Detect which cell encompasses the target text, then output its (X, Y) center coordinate. 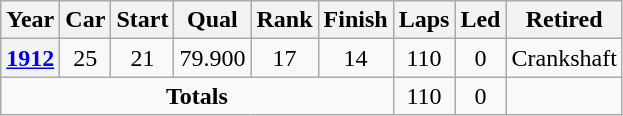
Crankshaft (564, 58)
Start (142, 20)
Led (480, 20)
79.900 (212, 58)
Retired (564, 20)
14 (356, 58)
Totals (197, 96)
17 (284, 58)
Finish (356, 20)
1912 (30, 58)
Car (86, 20)
Year (30, 20)
21 (142, 58)
Rank (284, 20)
Laps (424, 20)
25 (86, 58)
Qual (212, 20)
